Pinpoint the cell where the given text exists, returning its (X, Y) midpoint coordinate. 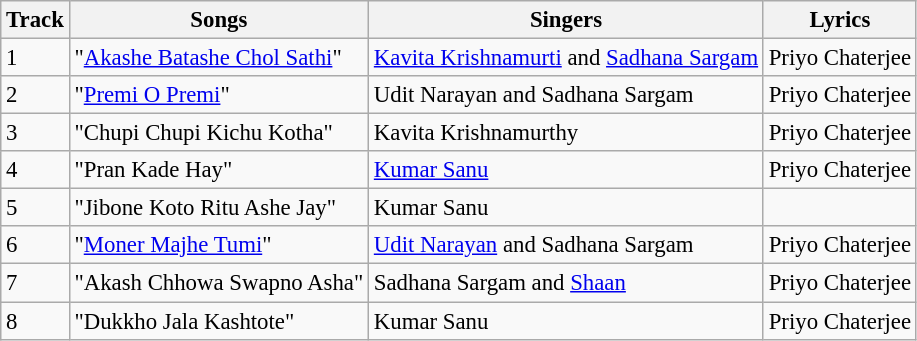
Sadhana Sargam and Shaan (566, 283)
6 (35, 245)
8 (35, 321)
"Pran Kade Hay" (218, 170)
5 (35, 208)
7 (35, 283)
Lyrics (840, 20)
"Akash Chhowa Swapno Asha" (218, 283)
Kavita Krishnamurthy (566, 133)
Singers (566, 20)
"Premi O Premi" (218, 95)
Songs (218, 20)
Kavita Krishnamurti and Sadhana Sargam (566, 58)
1 (35, 58)
"Akashe Batashe Chol Sathi" (218, 58)
"Moner Majhe Tumi" (218, 245)
"Jibone Koto Ritu Ashe Jay" (218, 208)
3 (35, 133)
"Dukkho Jala Kashtote" (218, 321)
4 (35, 170)
Track (35, 20)
2 (35, 95)
"Chupi Chupi Kichu Kotha" (218, 133)
